From the cell containing the given text, extract its center point as [X, Y] coordinate. 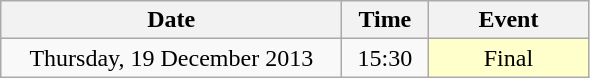
15:30 [385, 58]
Final [508, 58]
Time [385, 20]
Event [508, 20]
Thursday, 19 December 2013 [172, 58]
Date [172, 20]
